Provide the [x, y] coordinate of the cell's center where the given text is located.  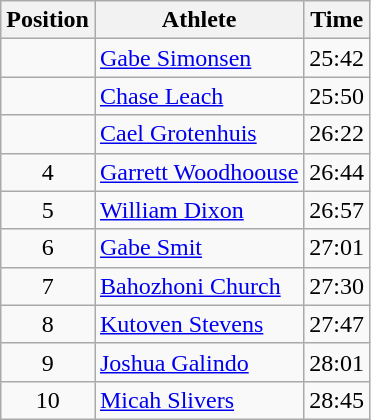
Chase Leach [198, 96]
Athlete [198, 20]
26:57 [337, 210]
26:44 [337, 172]
5 [48, 210]
Bahozhoni Church [198, 286]
10 [48, 400]
27:01 [337, 248]
Garrett Woodhoouse [198, 172]
25:42 [337, 58]
William Dixon [198, 210]
Joshua Galindo [198, 362]
Kutoven Stevens [198, 324]
Cael Grotenhuis [198, 134]
25:50 [337, 96]
4 [48, 172]
28:01 [337, 362]
Micah Slivers [198, 400]
8 [48, 324]
Position [48, 20]
27:30 [337, 286]
7 [48, 286]
26:22 [337, 134]
6 [48, 248]
Time [337, 20]
28:45 [337, 400]
Gabe Simonsen [198, 58]
27:47 [337, 324]
Gabe Smit [198, 248]
9 [48, 362]
